Determine the [X, Y] coordinate at the center of the cell enclosing the given text.  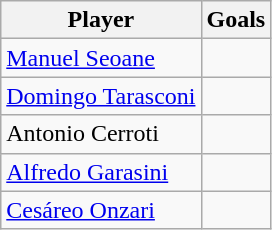
Goals [236, 20]
Domingo Tarasconi [101, 96]
Manuel Seoane [101, 58]
Antonio Cerroti [101, 134]
Cesáreo Onzari [101, 210]
Alfredo Garasini [101, 172]
Player [101, 20]
